From the cell containing the given text, extract its center point as (x, y) coordinate. 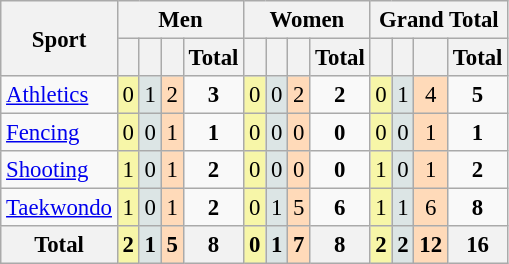
Athletics (60, 95)
Women (307, 20)
Shooting (60, 170)
7 (299, 245)
Grand Total (439, 20)
16 (477, 245)
Fencing (60, 133)
4 (430, 95)
3 (213, 95)
Men (180, 20)
12 (430, 245)
Sport (60, 38)
Taekwondo (60, 208)
